Pinpoint the cell where the given text exists, returning its (x, y) midpoint coordinate. 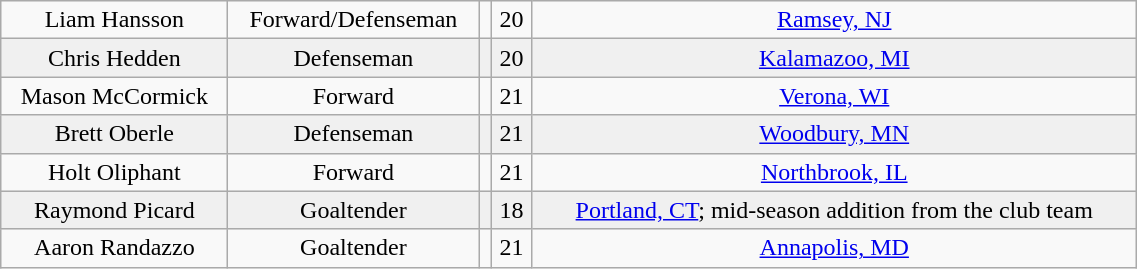
Liam Hansson (114, 20)
Northbrook, IL (834, 172)
Brett Oberle (114, 134)
Raymond Picard (114, 210)
Verona, WI (834, 96)
Aaron Randazzo (114, 248)
18 (511, 210)
Chris Hedden (114, 58)
Portland, CT; mid-season addition from the club team (834, 210)
Kalamazoo, MI (834, 58)
Mason McCormick (114, 96)
Ramsey, NJ (834, 20)
Forward/Defenseman (354, 20)
Annapolis, MD (834, 248)
Holt Oliphant (114, 172)
Woodbury, MN (834, 134)
